Provide the [x, y] coordinate of the cell's center where the given text is located.  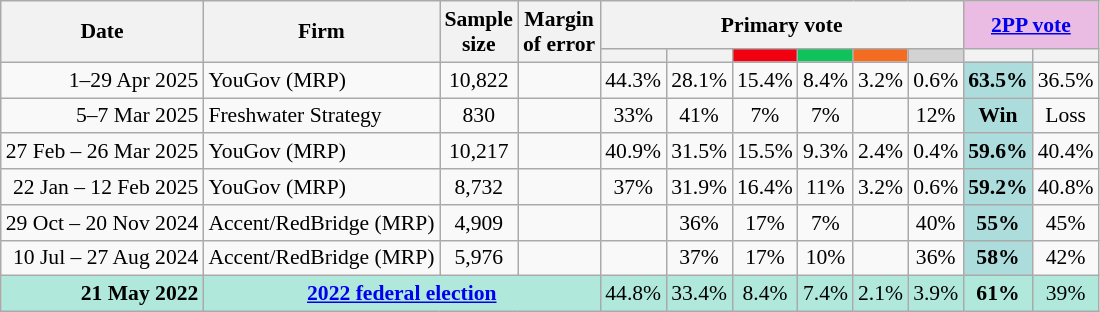
10% [826, 258]
40.8% [1066, 187]
58% [998, 258]
28.1% [699, 80]
Date [102, 32]
5–7 Mar 2025 [102, 116]
45% [1066, 223]
39% [1066, 294]
41% [699, 116]
3.9% [936, 294]
44.8% [633, 294]
10,217 [479, 152]
44.3% [633, 80]
42% [1066, 258]
2PP vote [1030, 25]
4,909 [479, 223]
10,822 [479, 80]
Win [998, 116]
15.5% [765, 152]
9.3% [826, 152]
36.5% [1066, 80]
33.4% [699, 294]
33% [633, 116]
11% [826, 187]
Primary vote [782, 25]
7.4% [826, 294]
5,976 [479, 258]
16.4% [765, 187]
8,732 [479, 187]
Marginof error [559, 32]
21 May 2022 [102, 294]
Firm [321, 32]
2.4% [880, 152]
59.6% [998, 152]
31.9% [699, 187]
2022 federal election [402, 294]
Loss [1066, 116]
0.4% [936, 152]
40.9% [633, 152]
55% [998, 223]
Freshwater Strategy [321, 116]
40.4% [1066, 152]
31.5% [699, 152]
830 [479, 116]
1–29 Apr 2025 [102, 80]
12% [936, 116]
59.2% [998, 187]
Samplesize [479, 32]
15.4% [765, 80]
61% [998, 294]
27 Feb – 26 Mar 2025 [102, 152]
10 Jul – 27 Aug 2024 [102, 258]
2.1% [880, 294]
63.5% [998, 80]
22 Jan – 12 Feb 2025 [102, 187]
29 Oct – 20 Nov 2024 [102, 223]
40% [936, 223]
